Search for the cell housing the specified text and yield its (X, Y) center coordinate. 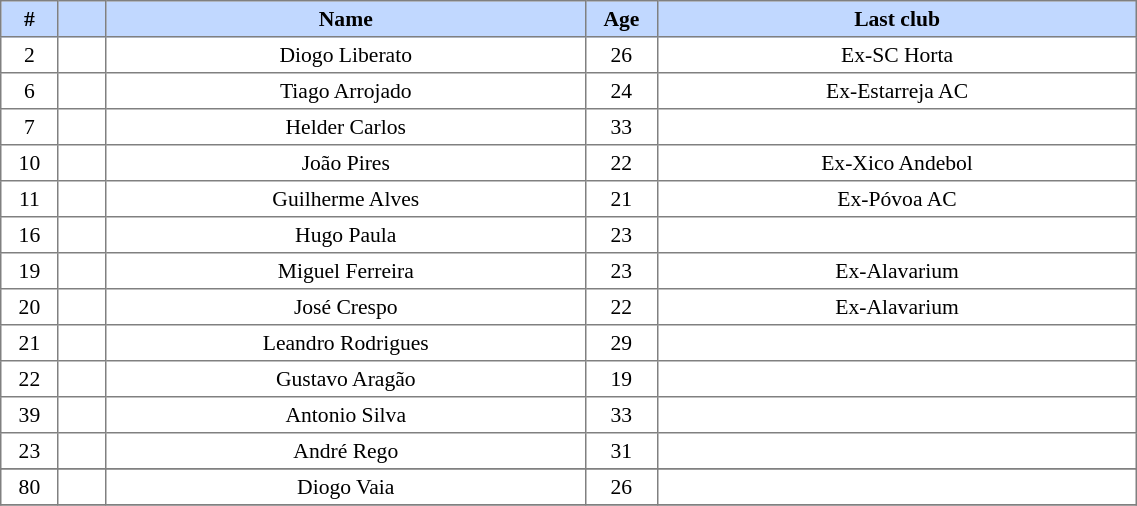
Guilherme Alves (346, 199)
José Crespo (346, 307)
Helder Carlos (346, 127)
80 (30, 487)
Ex-Estarreja AC (897, 91)
# (30, 19)
39 (30, 415)
Last club (897, 19)
Ex-Xico Andebol (897, 163)
2 (30, 55)
7 (30, 127)
Diogo Liberato (346, 55)
Age (622, 19)
10 (30, 163)
Tiago Arrojado (346, 91)
Gustavo Aragão (346, 379)
Miguel Ferreira (346, 271)
29 (622, 343)
André Rego (346, 451)
6 (30, 91)
31 (622, 451)
Leandro Rodrigues (346, 343)
Name (346, 19)
11 (30, 199)
Ex-Póvoa AC (897, 199)
Antonio Silva (346, 415)
Hugo Paula (346, 235)
24 (622, 91)
Diogo Vaia (346, 487)
16 (30, 235)
João Pires (346, 163)
20 (30, 307)
Ex-SC Horta (897, 55)
